Provide the [X, Y] coordinate of the cell's center where the given text is located.  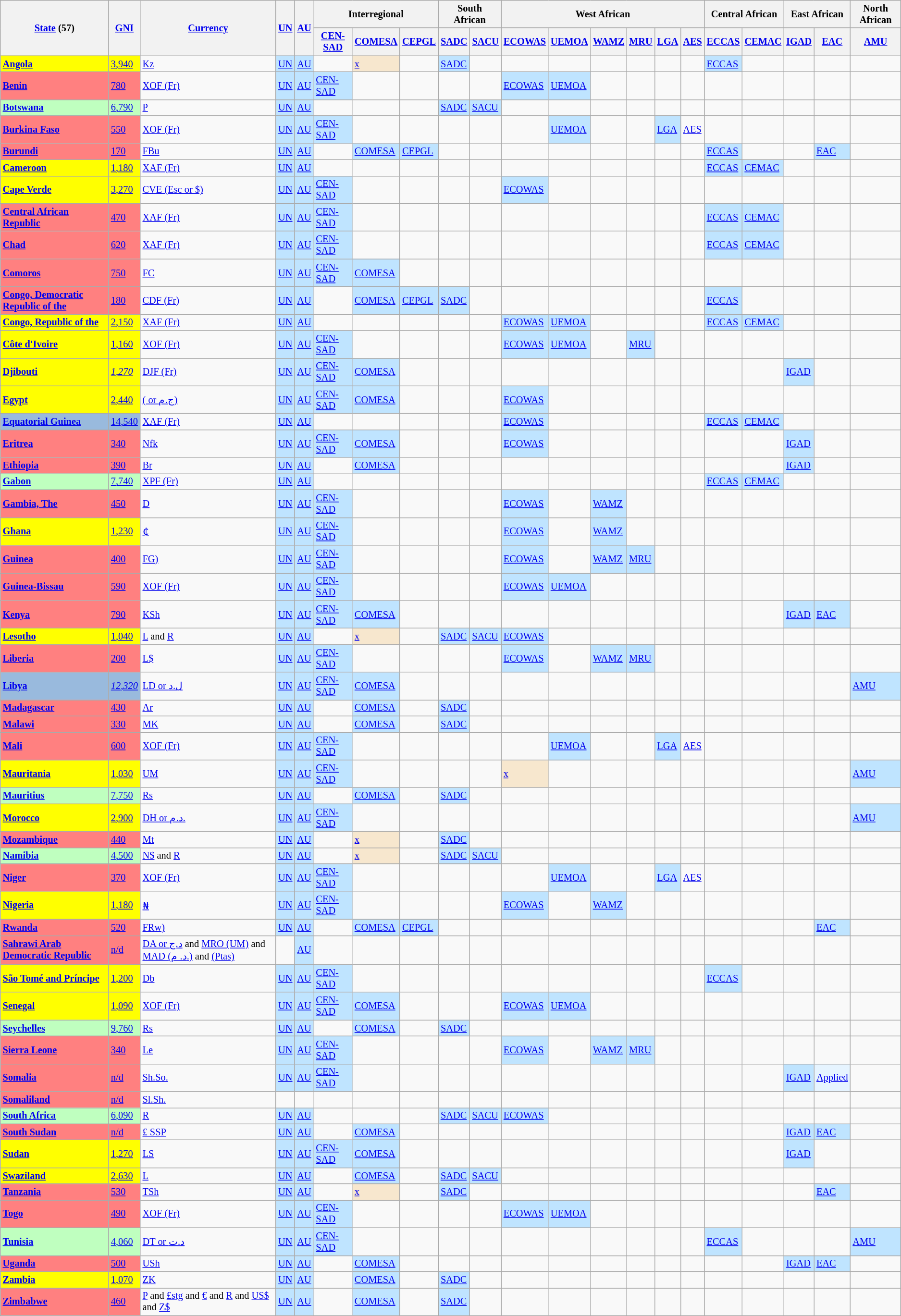
Tunisia [55, 1242]
Sh.So. [209, 1078]
Chad [55, 245]
£ SSP [209, 1132]
550 [124, 130]
Congo, Republic of the [55, 322]
6,090 [124, 1116]
Liberia [55, 658]
330 [124, 724]
Burundi [55, 151]
460 [124, 1302]
São Tomé and Príncipe [55, 978]
180 [124, 300]
7,750 [124, 796]
KSh [209, 615]
2,630 [124, 1176]
620 [124, 245]
DJF (Fr) [209, 372]
Togo [55, 1214]
N$ and R [209, 856]
Cape Verde [55, 190]
Gambia, The [55, 504]
2,440 [124, 400]
P [209, 108]
500 [124, 1264]
DA or د.ج and MRO (UM) and MAD (د. م.) and (Ptas) [209, 950]
Ar [209, 708]
Madagascar [55, 708]
Somalia [55, 1078]
Mali [55, 746]
Central African [744, 14]
DT or د.ت [209, 1242]
750 [124, 273]
Sahrawi Arab Democratic Republic [55, 950]
Db [209, 978]
Zimbabwe [55, 1302]
CVE (Esc or $) [209, 190]
Rwanda [55, 927]
XPF (Fr) [209, 481]
LS [209, 1154]
Le [209, 1050]
Angola [55, 64]
Kz [209, 64]
GNI [124, 28]
12,320 [124, 686]
200 [124, 658]
Niger [55, 878]
14,540 [124, 421]
1,200 [124, 978]
450 [124, 504]
590 [124, 587]
Zambia [55, 1279]
Côte d'Ivoire [55, 344]
Applied [832, 1078]
FRw) [209, 927]
440 [124, 839]
North African [876, 14]
Guinea [55, 559]
2,900 [124, 818]
Sudan [55, 1154]
Eritrea [55, 443]
4,500 [124, 856]
3,270 [124, 190]
( or ج.م) [209, 400]
FC [209, 273]
ZK [209, 1279]
170 [124, 151]
Libya [55, 686]
Botswana [55, 108]
370 [124, 878]
Sl.Sh. [209, 1100]
390 [124, 466]
530 [124, 1192]
Mt [209, 839]
West African [603, 14]
₵ [209, 531]
Lesotho [55, 636]
CDF (Fr) [209, 300]
FBu [209, 151]
USh [209, 1264]
470 [124, 217]
1,090 [124, 1006]
Mauritius [55, 796]
LD or ل.د [209, 686]
DH or د.م. [209, 818]
Kenya [55, 615]
P and £stg and € and R and US$ and Z$ [209, 1302]
R [209, 1116]
Guinea-Bissau [55, 587]
Sierra Leone [55, 1050]
Somaliland [55, 1100]
South Africa [55, 1116]
L and R [209, 636]
State (57) [55, 28]
MK [209, 724]
Ghana [55, 531]
780 [124, 86]
4,060 [124, 1242]
D [209, 504]
South African [470, 14]
400 [124, 559]
Ethiopia [55, 466]
Equatorial Guinea [55, 421]
Nfk [209, 443]
Gabon [55, 481]
Mauritania [55, 774]
Br [209, 466]
Cameroon [55, 168]
TSh [209, 1192]
L [209, 1176]
1,230 [124, 531]
Djibouti [55, 372]
Uganda [55, 1264]
1,040 [124, 636]
Tanzania [55, 1192]
430 [124, 708]
600 [124, 746]
Seychelles [55, 1028]
South Sudan [55, 1132]
Egypt [55, 400]
2,150 [124, 322]
Burkina Faso [55, 130]
Senegal [55, 1006]
1,070 [124, 1279]
520 [124, 927]
7,740 [124, 481]
490 [124, 1214]
Namibia [55, 856]
3,940 [124, 64]
Nigeria [55, 905]
UM [209, 774]
Malawi [55, 724]
790 [124, 615]
Benin [55, 86]
9,760 [124, 1028]
1,160 [124, 344]
L$ [209, 658]
Comoros [55, 273]
Congo, Democratic Republic of the [55, 300]
Central African Republic [55, 217]
₦ [209, 905]
Morocco [55, 818]
Interregional [376, 14]
6,790 [124, 108]
Currency [209, 28]
East African [817, 14]
FG) [209, 559]
1,030 [124, 774]
Swaziland [55, 1176]
Mozambique [55, 839]
